Capture the cell that displays the provided text and extract its (x, y) central coordinate. 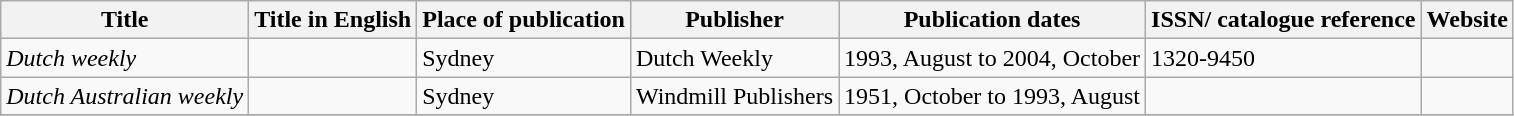
Publisher (734, 20)
Website (1467, 20)
1993, August to 2004, October (992, 58)
Dutch Australian weekly (125, 96)
Title (125, 20)
1951, October to 1993, August (992, 96)
Dutch Weekly (734, 58)
ISSN/ catalogue reference (1284, 20)
Title in English (333, 20)
Place of publication (524, 20)
Windmill Publishers (734, 96)
Dutch weekly (125, 58)
1320-9450 (1284, 58)
Publication dates (992, 20)
